For the text-containing cell, return its midpoint in (X, Y) coordinate format. 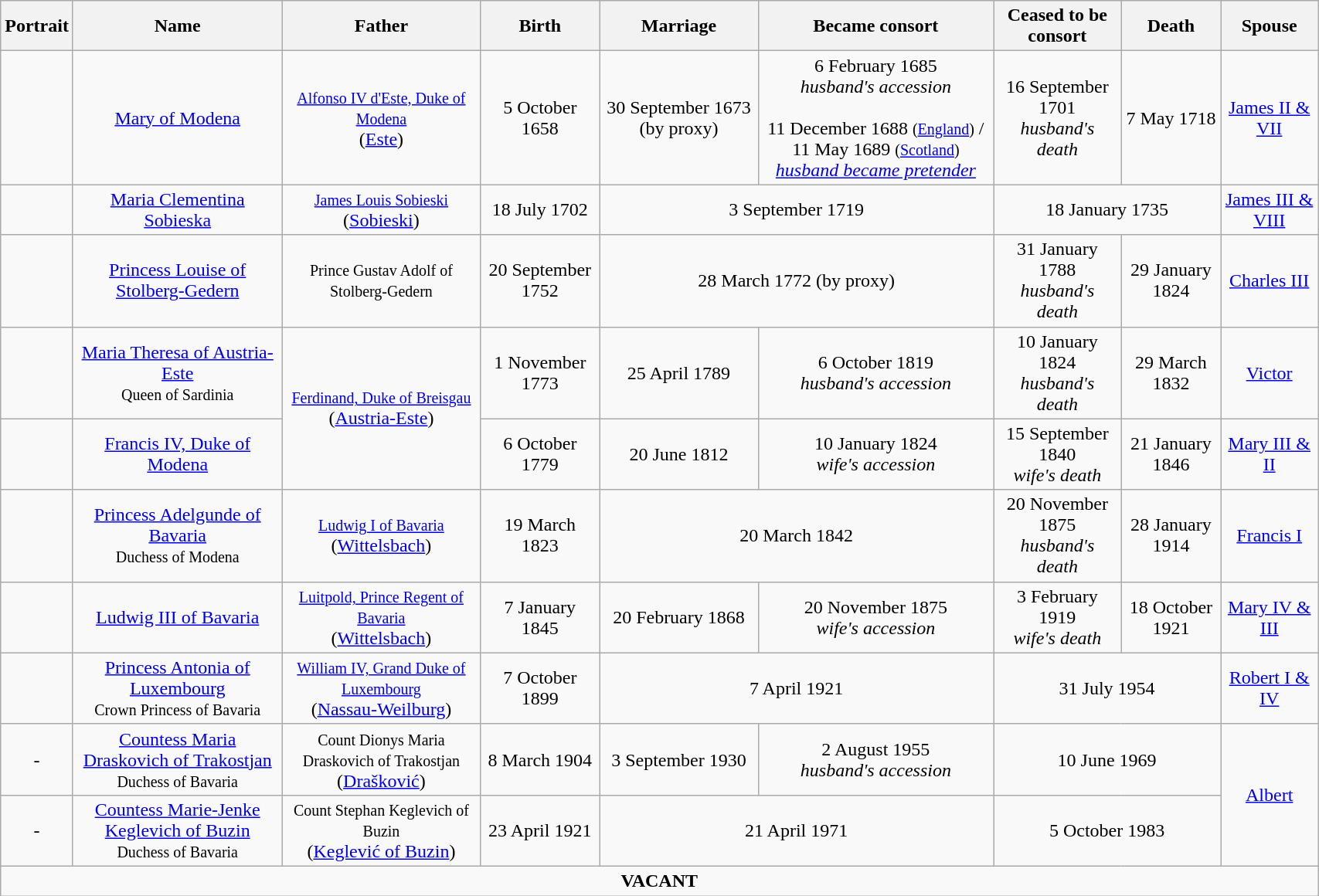
7 October 1899 (540, 688)
21 January 1846 (1171, 454)
Luitpold, Prince Regent of Bavaria(Wittelsbach) (382, 617)
Mary of Modena (178, 117)
3 September 1719 (797, 210)
10 January 1824husband's death (1058, 372)
28 March 1772 (by proxy) (797, 281)
18 July 1702 (540, 210)
20 March 1842 (797, 536)
Princess Louise of Stolberg-Gedern (178, 281)
10 June 1969 (1107, 759)
Prince Gustav Adolf of Stolberg-Gedern (382, 281)
7 May 1718 (1171, 117)
Marriage (678, 26)
8 March 1904 (540, 759)
James III & VIII (1270, 210)
Count Dionys Maria Draskovich of Trakostjan(Drašković) (382, 759)
Mary III & II (1270, 454)
16 September 1701husband's death (1058, 117)
Robert I & IV (1270, 688)
Count Stephan Keglevich of Buzin(Keglević of Buzin) (382, 830)
20 November 1875husband's death (1058, 536)
31 January 1788husband's death (1058, 281)
18 January 1735 (1107, 210)
5 October 1983 (1107, 830)
5 October 1658 (540, 117)
Birth (540, 26)
20 November 1875wife's accession (875, 617)
Ceased to be consort (1058, 26)
James Louis Sobieski(Sobieski) (382, 210)
29 March 1832 (1171, 372)
James II & VII (1270, 117)
Became consort (875, 26)
7 April 1921 (797, 688)
7 January 1845 (540, 617)
Maria Theresa of Austria-EsteQueen of Sardinia (178, 372)
Spouse (1270, 26)
2 August 1955husband's accession (875, 759)
Ludwig III of Bavaria (178, 617)
1 November 1773 (540, 372)
Portrait (37, 26)
18 October 1921 (1171, 617)
20 February 1868 (678, 617)
Francis I (1270, 536)
3 February 1919wife's death (1058, 617)
Maria Clementina Sobieska (178, 210)
Death (1171, 26)
Francis IV, Duke of Modena (178, 454)
15 September 1840wife's death (1058, 454)
23 April 1921 (540, 830)
6 February 1685husband's accession11 December 1688 (England) / 11 May 1689 (Scotland)husband became pretender (875, 117)
Charles III (1270, 281)
29 January 1824 (1171, 281)
VACANT (660, 881)
6 October 1819husband's accession (875, 372)
Countess Marie-Jenke Keglevich of BuzinDuchess of Bavaria (178, 830)
Albert (1270, 795)
Name (178, 26)
31 July 1954 (1107, 688)
William IV, Grand Duke of Luxembourg(Nassau-Weilburg) (382, 688)
20 September 1752 (540, 281)
19 March 1823 (540, 536)
30 September 1673 (by proxy) (678, 117)
Princess Adelgunde of BavariaDuchess of Modena (178, 536)
Father (382, 26)
28 January 1914 (1171, 536)
Ferdinand, Duke of Breisgau(Austria-Este) (382, 408)
6 October 1779 (540, 454)
25 April 1789 (678, 372)
Princess Antonia of LuxembourgCrown Princess of Bavaria (178, 688)
Countess Maria Draskovich of TrakostjanDuchess of Bavaria (178, 759)
21 April 1971 (797, 830)
20 June 1812 (678, 454)
Victor (1270, 372)
3 September 1930 (678, 759)
Alfonso IV d'Este, Duke of Modena(Este) (382, 117)
Mary IV & III (1270, 617)
Ludwig I of Bavaria(Wittelsbach) (382, 536)
10 January 1824wife's accession (875, 454)
